Provide the (x, y) coordinate of the cell's center where the given text is located.  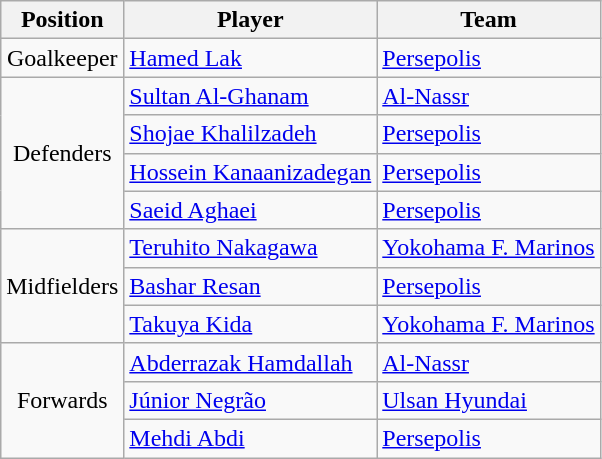
Hamed Lak (250, 58)
Bashar Resan (250, 286)
Teruhito Nakagawa (250, 248)
Forwards (62, 400)
Hossein Kanaanizadegan (250, 172)
Defenders (62, 153)
Saeid Aghaei (250, 210)
Takuya Kida (250, 324)
Abderrazak Hamdallah (250, 362)
Sultan Al-Ghanam (250, 96)
Team (488, 20)
Júnior Negrão (250, 400)
Position (62, 20)
Mehdi Abdi (250, 438)
Goalkeeper (62, 58)
Player (250, 20)
Ulsan Hyundai (488, 400)
Shojae Khalilzadeh (250, 134)
Midfielders (62, 286)
